Pinpoint the cell where the given text exists, returning its (X, Y) midpoint coordinate. 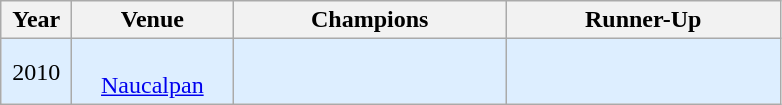
Naucalpan (152, 72)
Venue (152, 20)
Runner-Up (643, 20)
2010 (36, 72)
Champions (370, 20)
Year (36, 20)
